Provide the (x, y) coordinate of the cell's center where the given text is located.  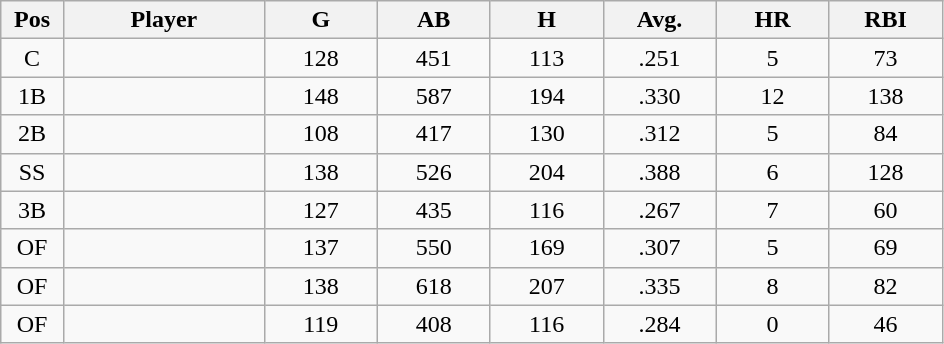
435 (434, 210)
.312 (660, 134)
.330 (660, 96)
113 (546, 58)
.335 (660, 286)
618 (434, 286)
84 (886, 134)
2B (32, 134)
417 (434, 134)
.388 (660, 172)
108 (320, 134)
G (320, 20)
587 (434, 96)
7 (772, 210)
148 (320, 96)
SS (32, 172)
.251 (660, 58)
127 (320, 210)
46 (886, 324)
69 (886, 248)
1B (32, 96)
6 (772, 172)
451 (434, 58)
550 (434, 248)
AB (434, 20)
8 (772, 286)
0 (772, 324)
137 (320, 248)
73 (886, 58)
119 (320, 324)
HR (772, 20)
204 (546, 172)
3B (32, 210)
169 (546, 248)
408 (434, 324)
207 (546, 286)
.284 (660, 324)
C (32, 58)
Pos (32, 20)
60 (886, 210)
Player (164, 20)
82 (886, 286)
H (546, 20)
Avg. (660, 20)
.267 (660, 210)
526 (434, 172)
194 (546, 96)
RBI (886, 20)
12 (772, 96)
130 (546, 134)
.307 (660, 248)
